Search for the cell housing the specified text and yield its [X, Y] center coordinate. 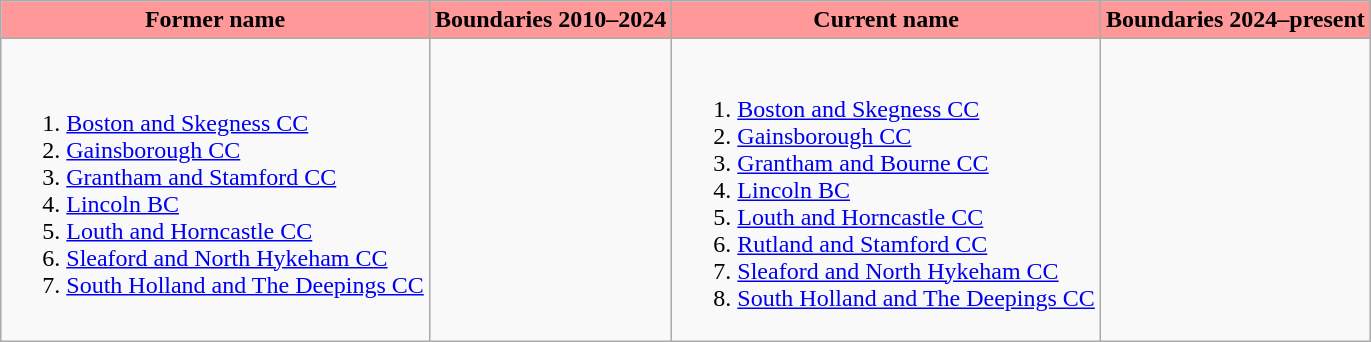
Boundaries 2010–2024 [550, 20]
Boundaries 2024–present [1235, 20]
Former name [216, 20]
Current name [886, 20]
